From the cell containing the given text, extract its center point as [X, Y] coordinate. 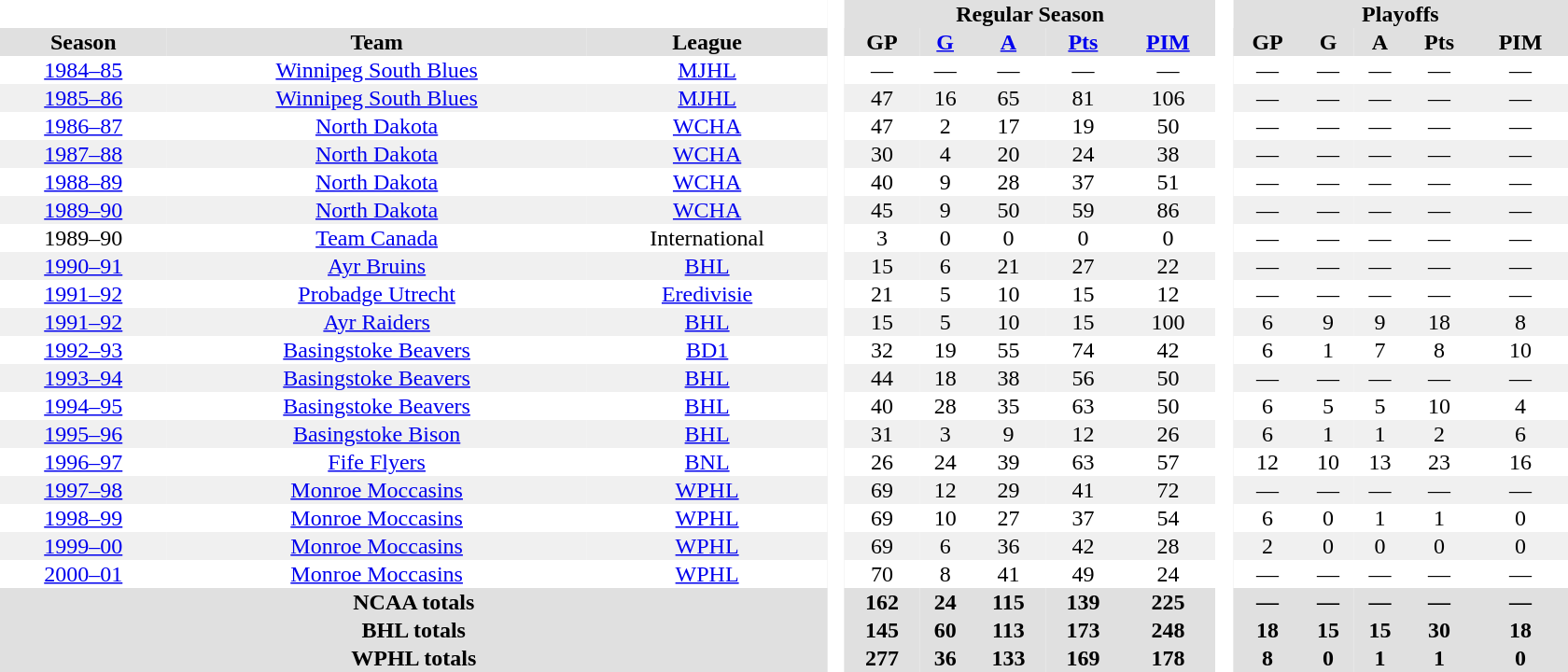
51 [1168, 182]
1998–99 [84, 518]
31 [882, 434]
248 [1168, 630]
Ayr Raiders [377, 322]
56 [1083, 378]
2000–01 [84, 574]
International [707, 238]
65 [1008, 98]
57 [1168, 462]
39 [1008, 462]
277 [882, 658]
Season [84, 42]
44 [882, 378]
1992–93 [84, 350]
35 [1008, 406]
1986–87 [84, 126]
23 [1439, 462]
1995–96 [84, 434]
45 [882, 210]
1984–85 [84, 70]
Regular Season [1030, 14]
178 [1168, 658]
1993–94 [84, 378]
81 [1083, 98]
Team Canada [377, 238]
60 [945, 630]
Playoffs [1400, 14]
169 [1083, 658]
72 [1168, 490]
1994–95 [84, 406]
1985–86 [84, 98]
1999–00 [84, 546]
173 [1083, 630]
113 [1008, 630]
WPHL totals [413, 658]
225 [1168, 602]
Fife Flyers [377, 462]
20 [1008, 154]
115 [1008, 602]
Ayr Bruins [377, 266]
29 [1008, 490]
17 [1008, 126]
Team [377, 42]
NCAA totals [413, 602]
Basingstoke Bison [377, 434]
59 [1083, 210]
League [707, 42]
32 [882, 350]
49 [1083, 574]
86 [1168, 210]
13 [1379, 462]
1988–89 [84, 182]
Eredivisie [707, 294]
BD1 [707, 350]
145 [882, 630]
133 [1008, 658]
55 [1008, 350]
162 [882, 602]
70 [882, 574]
74 [1083, 350]
1990–91 [84, 266]
BNL [707, 462]
1997–98 [84, 490]
Probadge Utrecht [377, 294]
100 [1168, 322]
106 [1168, 98]
54 [1168, 518]
BHL totals [413, 630]
7 [1379, 350]
1987–88 [84, 154]
22 [1168, 266]
1996–97 [84, 462]
139 [1083, 602]
